Capture the cell that displays the provided text and extract its (x, y) central coordinate. 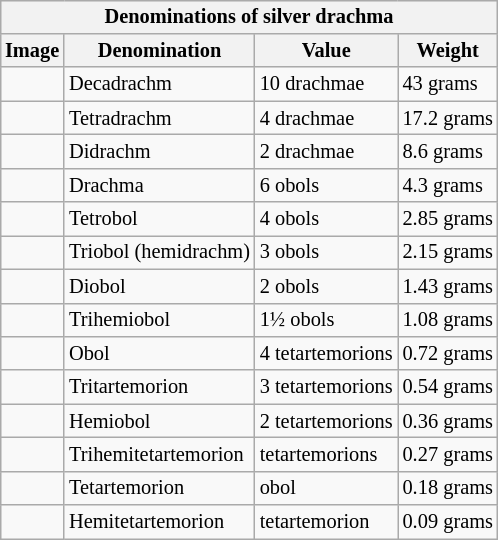
Trihemiobol (160, 320)
0.27 grams (448, 455)
Hemitetartemorion (160, 522)
Decadrachm (160, 84)
8.6 grams (448, 152)
Drachma (160, 185)
Denomination (160, 51)
Tetartemorion (160, 488)
Didrachm (160, 152)
3 obols (326, 253)
Tetradrachm (160, 118)
Obol (160, 354)
10 drachmae (326, 84)
tetartemorion (326, 522)
3 tetartemorions (326, 387)
Image (32, 51)
Hemiobol (160, 421)
4.3 grams (448, 185)
4 drachmae (326, 118)
2.85 grams (448, 219)
2 drachmae (326, 152)
obol (326, 488)
Tetrobol (160, 219)
43 grams (448, 84)
4 obols (326, 219)
0.18 grams (448, 488)
1.08 grams (448, 320)
17.2 grams (448, 118)
0.09 grams (448, 522)
1½ obols (326, 320)
Denominations of silver drachma (249, 17)
Triobol (hemidrachm) (160, 253)
0.54 grams (448, 387)
Weight (448, 51)
0.36 grams (448, 421)
4 tetartemorions (326, 354)
Trihemitetartemorion (160, 455)
6 obols (326, 185)
1.43 grams (448, 286)
Diobol (160, 286)
Value (326, 51)
tetartemorions (326, 455)
0.72 grams (448, 354)
2.15 grams (448, 253)
2 obols (326, 286)
Tritartemorion (160, 387)
2 tetartemorions (326, 421)
